From the cell containing the given text, extract its center point as [x, y] coordinate. 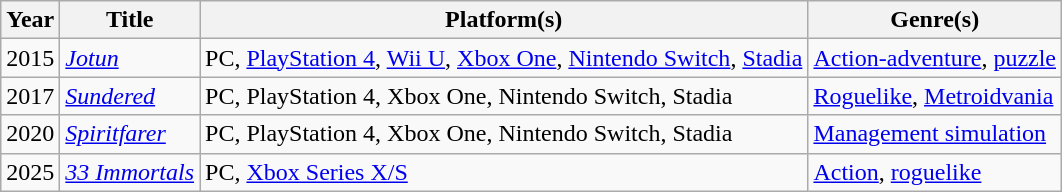
2015 [30, 58]
2025 [30, 172]
2020 [30, 134]
Jotun [130, 58]
PC, PlayStation 4, Wii U, Xbox One, Nintendo Switch, Stadia [504, 58]
Genre(s) [935, 20]
Sundered [130, 96]
33 Immortals [130, 172]
Title [130, 20]
Action, roguelike [935, 172]
Spiritfarer [130, 134]
Roguelike, Metroidvania [935, 96]
Action-adventure, puzzle [935, 58]
Platform(s) [504, 20]
Year [30, 20]
PC, Xbox Series X/S [504, 172]
2017 [30, 96]
Management simulation [935, 134]
